Scan for the cell matching the given text and deliver its [X, Y] coordinate at center. 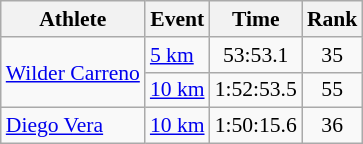
36 [332, 126]
Time [256, 19]
1:52:53.5 [256, 90]
35 [332, 55]
Event [178, 19]
55 [332, 90]
53:53.1 [256, 55]
1:50:15.6 [256, 126]
Rank [332, 19]
Diego Vera [73, 126]
5 km [178, 55]
Athlete [73, 19]
Wilder Carreno [73, 72]
